Scan for the cell matching the given text and deliver its (x, y) coordinate at center. 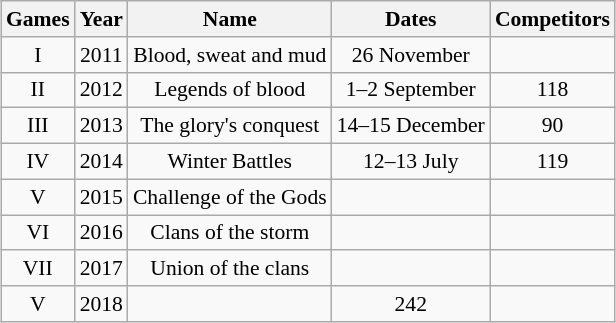
VI (38, 233)
VII (38, 269)
12–13 July (411, 162)
2011 (102, 55)
II (38, 90)
Dates (411, 19)
Games (38, 19)
Competitors (552, 19)
Blood, sweat and mud (230, 55)
26 November (411, 55)
Winter Battles (230, 162)
Clans of the storm (230, 233)
III (38, 126)
2015 (102, 197)
Name (230, 19)
119 (552, 162)
1–2 September (411, 90)
242 (411, 304)
2014 (102, 162)
2017 (102, 269)
Year (102, 19)
14–15 December (411, 126)
I (38, 55)
Challenge of the Gods (230, 197)
2016 (102, 233)
2012 (102, 90)
The glory's conquest (230, 126)
IV (38, 162)
118 (552, 90)
Union of the clans (230, 269)
90 (552, 126)
2018 (102, 304)
Legends of blood (230, 90)
2013 (102, 126)
